Determine the (X, Y) coordinate at the center of the cell enclosing the given text.  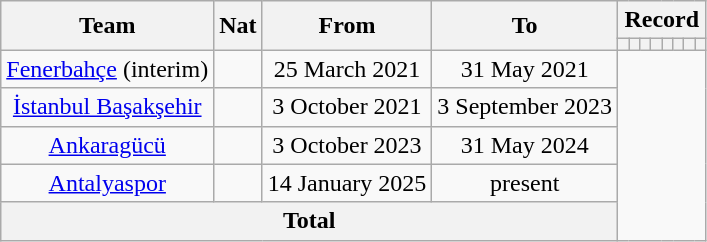
3 October 2023 (347, 145)
From (347, 26)
present (525, 183)
Antalyaspor (108, 183)
To (525, 26)
Ankaragücü (108, 145)
Team (108, 26)
3 September 2023 (525, 107)
31 May 2021 (525, 69)
14 January 2025 (347, 183)
25 March 2021 (347, 69)
Fenerbahçe (interim) (108, 69)
31 May 2024 (525, 145)
3 October 2021 (347, 107)
Total (310, 221)
İstanbul Başakşehir (108, 107)
Nat (238, 26)
Record (662, 20)
